Locate the cell with the specified text and output its [X, Y] center coordinate. 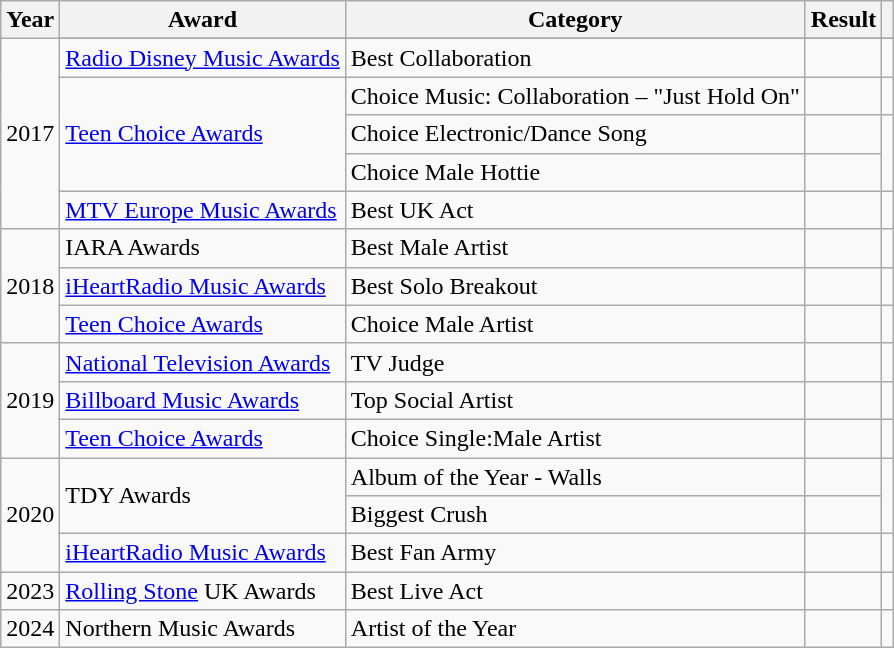
2024 [30, 629]
Top Social Artist [575, 400]
Best UK Act [575, 210]
MTV Europe Music Awards [203, 210]
National Television Awards [203, 362]
Category [575, 20]
2020 [30, 515]
TV Judge [575, 362]
TDY Awards [203, 496]
Choice Male Hottie [575, 172]
Choice Male Artist [575, 324]
Billboard Music Awards [203, 400]
Artist of the Year [575, 629]
Choice Music: Collaboration – "Just Hold On" [575, 96]
IARA Awards [203, 248]
Northern Music Awards [203, 629]
Best Male Artist [575, 248]
Award [203, 20]
Biggest Crush [575, 515]
Best Solo Breakout [575, 286]
Best Live Act [575, 591]
Result [843, 20]
Choice Electronic/Dance Song [575, 134]
2018 [30, 286]
2017 [30, 134]
Best Fan Army [575, 553]
2019 [30, 400]
Best Collaboration [575, 58]
Radio Disney Music Awards [203, 58]
Album of the Year - Walls [575, 477]
Choice Single:Male Artist [575, 438]
2023 [30, 591]
Year [30, 20]
Rolling Stone UK Awards [203, 591]
